Output the [X, Y] coordinate of the center of the cell containing the given text.  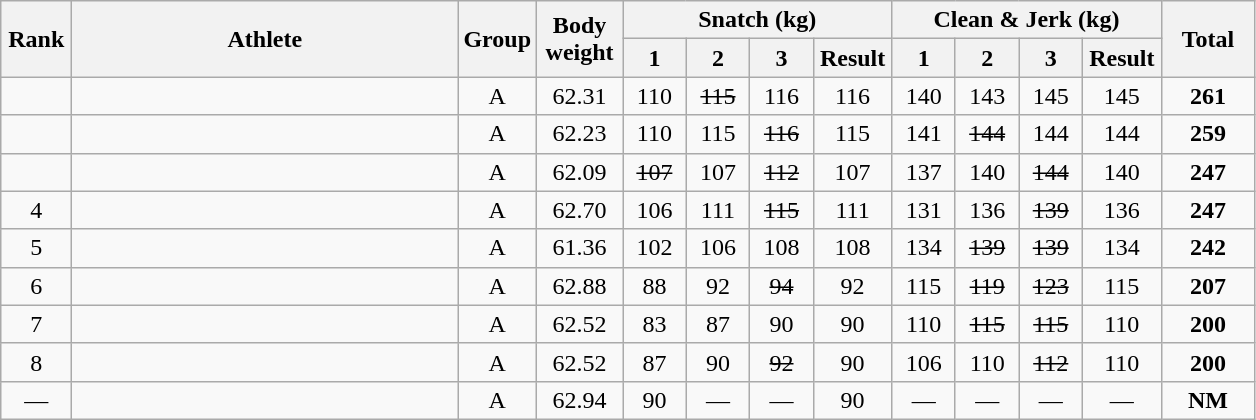
242 [1208, 248]
123 [1051, 286]
Clean & Jerk (kg) [1026, 20]
83 [655, 324]
Body weight [580, 39]
88 [655, 286]
259 [1208, 134]
62.94 [580, 400]
207 [1208, 286]
61.36 [580, 248]
261 [1208, 96]
8 [36, 362]
Athlete [265, 39]
62.09 [580, 172]
141 [924, 134]
102 [655, 248]
NM [1208, 400]
Total [1208, 39]
131 [924, 210]
5 [36, 248]
6 [36, 286]
62.23 [580, 134]
Snatch (kg) [758, 20]
137 [924, 172]
62.31 [580, 96]
Rank [36, 39]
Group [498, 39]
4 [36, 210]
143 [987, 96]
119 [987, 286]
94 [782, 286]
62.88 [580, 286]
7 [36, 324]
62.70 [580, 210]
